Pinpoint the cell where the given text exists, returning its [X, Y] midpoint coordinate. 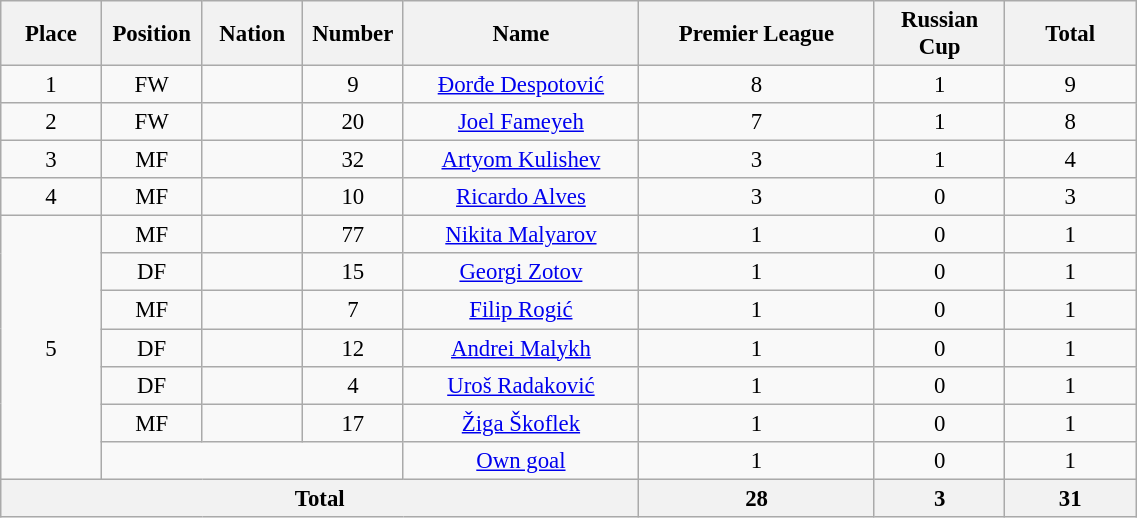
Position [152, 34]
Place [52, 34]
Premier League [757, 34]
Đorđe Despotović [521, 85]
32 [354, 160]
28 [757, 498]
Russian Cup [940, 34]
Žiga Škoflek [521, 423]
5 [52, 348]
2 [52, 122]
12 [354, 348]
31 [1070, 498]
Georgi Zotov [521, 273]
Own goal [521, 460]
20 [354, 122]
Artyom Kulishev [521, 160]
Nation [252, 34]
Joel Fameyeh [521, 122]
Uroš Radaković [521, 385]
77 [354, 235]
Nikita Malyarov [521, 235]
Number [354, 34]
10 [354, 197]
17 [354, 423]
15 [354, 273]
Ricardo Alves [521, 197]
Name [521, 34]
Filip Rogić [521, 310]
Andrei Malykh [521, 348]
